Extract the [X, Y] coordinate from the center of the cell holding the provided text.  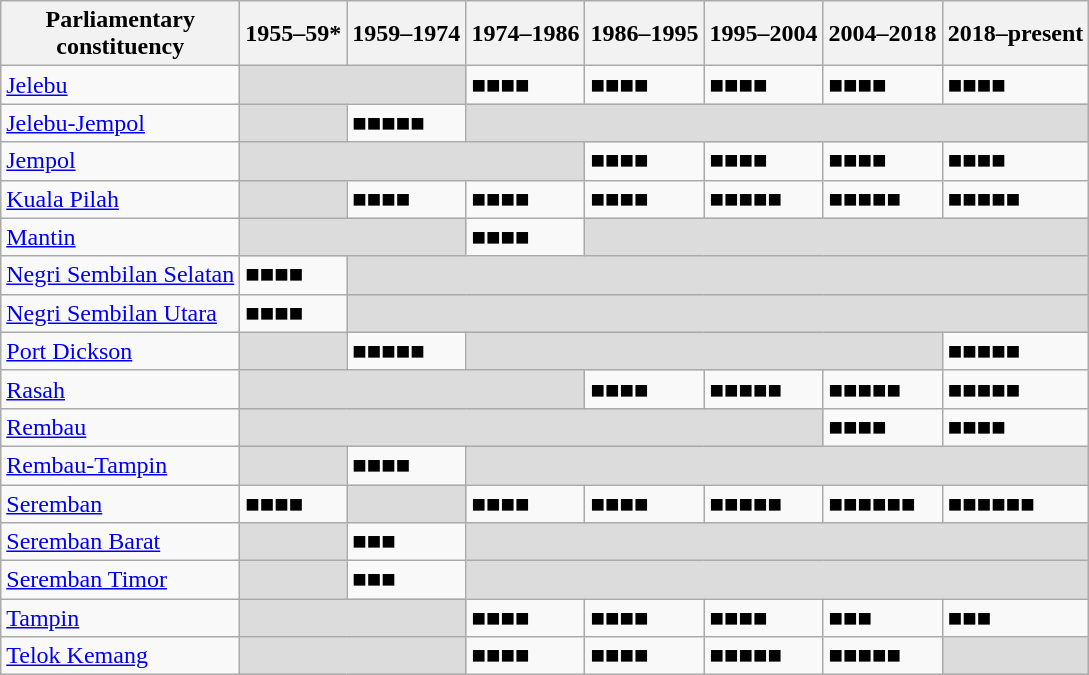
1974–1986 [526, 34]
Port Dickson [120, 351]
Telok Kemang [120, 656]
Rembau-Tampin [120, 465]
Rasah [120, 389]
Mantin [120, 237]
Jelebu [120, 85]
Tampin [120, 618]
2004–2018 [882, 34]
1959–1974 [406, 34]
1986–1995 [644, 34]
Kuala Pilah [120, 199]
Seremban Timor [120, 580]
Jempol [120, 161]
Seremban Barat [120, 542]
Rembau [120, 427]
Jelebu-Jempol [120, 123]
Negri Sembilan Utara [120, 313]
1995–2004 [764, 34]
Parliamentaryconstituency [120, 34]
1955–59* [294, 34]
Seremban [120, 503]
2018–present [1016, 34]
Negri Sembilan Selatan [120, 275]
